Determine the (x, y) coordinate at the center of the cell enclosing the given text.  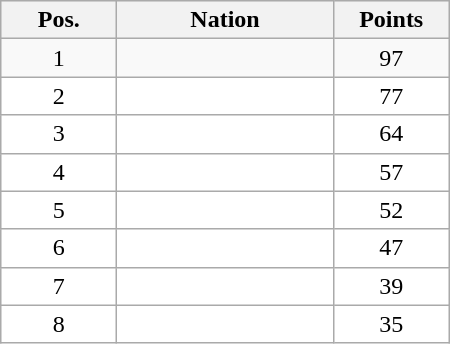
35 (391, 324)
Nation (225, 20)
64 (391, 134)
3 (59, 134)
39 (391, 286)
77 (391, 96)
1 (59, 58)
2 (59, 96)
8 (59, 324)
57 (391, 172)
4 (59, 172)
Pos. (59, 20)
7 (59, 286)
5 (59, 210)
6 (59, 248)
47 (391, 248)
Points (391, 20)
52 (391, 210)
97 (391, 58)
